Scan for the cell matching the given text and deliver its [X, Y] coordinate at center. 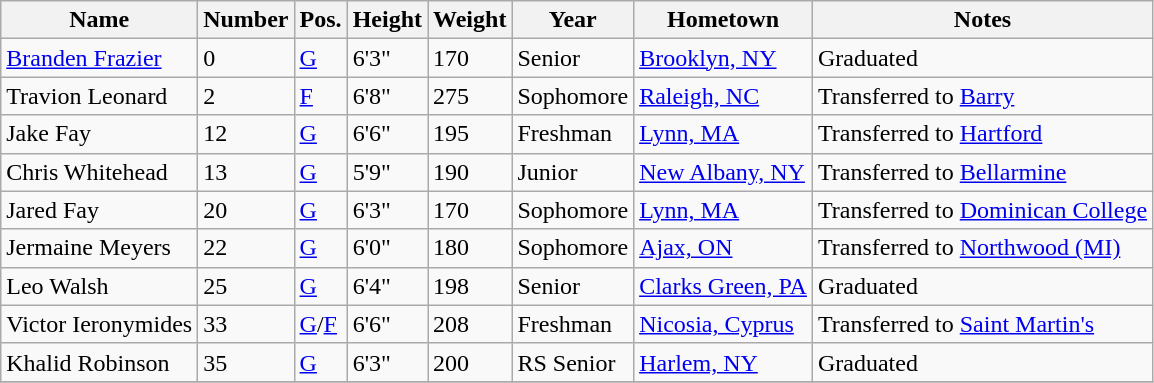
33 [246, 324]
Transferred to Northwood (MI) [982, 248]
Transferred to Hartford [982, 134]
Jake Fay [100, 134]
6'0" [387, 248]
Transferred to Dominican College [982, 210]
Transferred to Saint Martin's [982, 324]
0 [246, 58]
Raleigh, NC [724, 96]
Year [573, 20]
Height [387, 20]
180 [470, 248]
G/F [320, 324]
200 [470, 362]
6'4" [387, 286]
35 [246, 362]
275 [470, 96]
Notes [982, 20]
208 [470, 324]
Branden Frazier [100, 58]
Victor Ieronymides [100, 324]
Chris Whitehead [100, 172]
Harlem, NY [724, 362]
13 [246, 172]
6'8" [387, 96]
Nicosia, Cyprus [724, 324]
Khalid Robinson [100, 362]
Name [100, 20]
Transferred to Barry [982, 96]
20 [246, 210]
New Albany, NY [724, 172]
Jermaine Meyers [100, 248]
22 [246, 248]
Number [246, 20]
Transferred to Bellarmine [982, 172]
Ajax, ON [724, 248]
190 [470, 172]
F [320, 96]
Travion Leonard [100, 96]
198 [470, 286]
Leo Walsh [100, 286]
Pos. [320, 20]
Hometown [724, 20]
5'9" [387, 172]
25 [246, 286]
195 [470, 134]
Junior [573, 172]
Brooklyn, NY [724, 58]
Clarks Green, PA [724, 286]
Jared Fay [100, 210]
2 [246, 96]
12 [246, 134]
RS Senior [573, 362]
Weight [470, 20]
